Locate the cell with the specified text and output its [x, y] center coordinate. 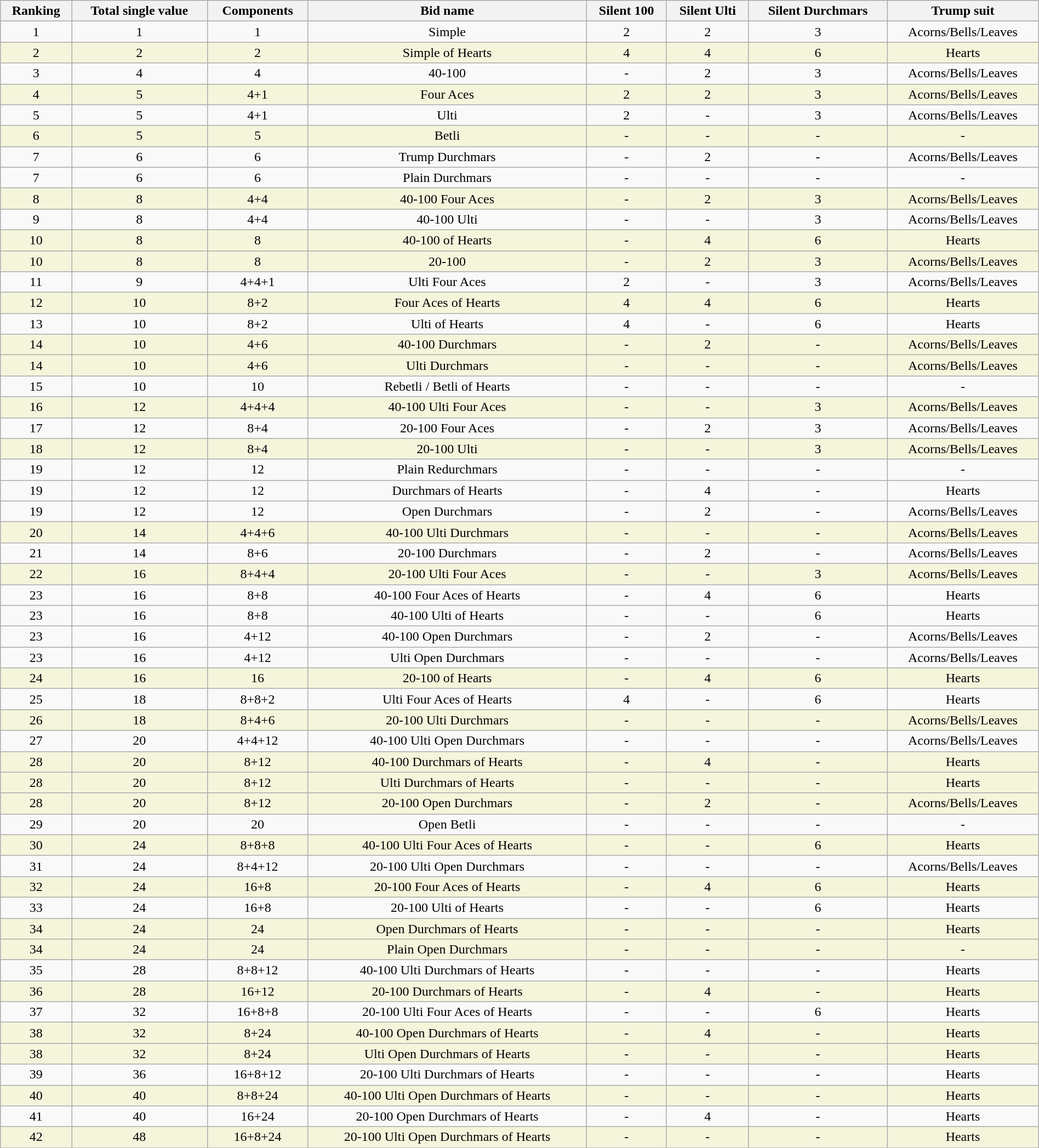
25 [36, 699]
Trump Durchmars [447, 157]
20-100 Four Aces of Hearts [447, 887]
40-100 Ulti of Hearts [447, 616]
20-100 Four Aces [447, 428]
8+8+24 [258, 1095]
Plain Redurchmars [447, 470]
Four Aces of Hearts [447, 303]
40-100 [447, 73]
Simple of Hearts [447, 53]
16+8+12 [258, 1075]
20-100 Ulti of Hearts [447, 907]
31 [36, 866]
40-100 Durchmars of Hearts [447, 762]
Ranking [36, 11]
30 [36, 845]
16+8+8 [258, 1012]
35 [36, 970]
40-100 Ulti Durchmars of Hearts [447, 970]
Silent 100 [626, 11]
26 [36, 720]
8+8+2 [258, 699]
4+4+6 [258, 532]
Ulti of Hearts [447, 324]
Open Durchmars of Hearts [447, 929]
8+4+12 [258, 866]
27 [36, 741]
40-100 Ulti Durchmars [447, 532]
20-100 Durchmars [447, 553]
Bid name [447, 11]
Open Durchmars [447, 511]
20-100 Open Durchmars of Hearts [447, 1116]
40-100 Ulti Four Aces of Hearts [447, 845]
42 [36, 1137]
40-100 Four Aces of Hearts [447, 595]
4+4+4 [258, 407]
21 [36, 553]
8+6 [258, 553]
8+4+6 [258, 720]
20-100 Ulti Durchmars [447, 720]
20-100 Ulti Four Aces of Hearts [447, 1012]
Ulti Four Aces [447, 282]
13 [36, 324]
37 [36, 1012]
40-100 Ulti [447, 219]
11 [36, 282]
16+12 [258, 991]
Ulti Four Aces of Hearts [447, 699]
17 [36, 428]
Simple [447, 32]
Ulti [447, 115]
Silent Ulti [707, 11]
33 [36, 907]
Betli [447, 136]
Components [258, 11]
Total single value [139, 11]
4+4+12 [258, 741]
40-100 Ulti Open Durchmars [447, 741]
Ulti Open Durchmars [447, 658]
20-100 Ulti Four Aces [447, 574]
20-100 Ulti [447, 449]
Rebetli / Betli of Hearts [447, 386]
41 [36, 1116]
Trump suit [963, 11]
Open Betli [447, 824]
Four Aces [447, 94]
20-100 Ulti Open Durchmars [447, 866]
Durchmars of Hearts [447, 490]
20-100 Ulti Durchmars of Hearts [447, 1075]
40-100 of Hearts [447, 240]
29 [36, 824]
8+8+12 [258, 970]
20-100 of Hearts [447, 678]
40-100 Ulti Four Aces [447, 407]
20-100 [447, 261]
22 [36, 574]
40-100 Four Aces [447, 198]
Ulti Durchmars [447, 365]
Ulti Durchmars of Hearts [447, 783]
20-100 Durchmars of Hearts [447, 991]
4+4+1 [258, 282]
Plain Open Durchmars [447, 950]
20-100 Ulti Open Durchmars of Hearts [447, 1137]
Plain Durchmars [447, 178]
Silent Durchmars [818, 11]
8+8+8 [258, 845]
40-100 Open Durchmars of Hearts [447, 1033]
40-100 Ulti Open Durchmars of Hearts [447, 1095]
16+8+24 [258, 1137]
48 [139, 1137]
39 [36, 1075]
8+4+4 [258, 574]
15 [36, 386]
Ulti Open Durchmars of Hearts [447, 1054]
40-100 Open Durchmars [447, 637]
40-100 Durchmars [447, 345]
16+24 [258, 1116]
20-100 Open Durchmars [447, 803]
